For the text-containing cell, return its midpoint in (x, y) coordinate format. 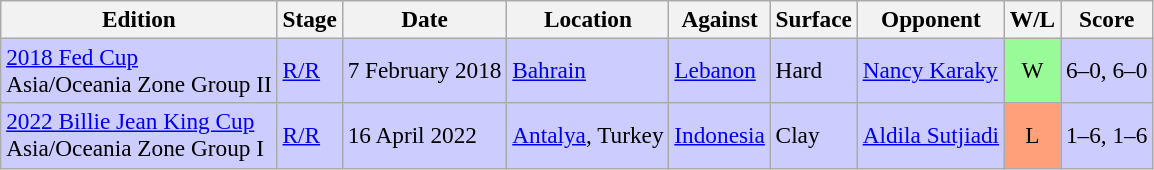
2022 Billie Jean King Cup Asia/Oceania Zone Group I (139, 136)
Clay (814, 136)
7 February 2018 (424, 70)
Bahrain (588, 70)
Aldila Sutjiadi (930, 136)
Hard (814, 70)
Edition (139, 19)
Opponent (930, 19)
Location (588, 19)
16 April 2022 (424, 136)
2018 Fed Cup Asia/Oceania Zone Group II (139, 70)
Nancy Karaky (930, 70)
1–6, 1–6 (1107, 136)
W (1032, 70)
Indonesia (720, 136)
W/L (1032, 19)
L (1032, 136)
Score (1107, 19)
Lebanon (720, 70)
Surface (814, 19)
Against (720, 19)
Date (424, 19)
Stage (310, 19)
Antalya, Turkey (588, 136)
6–0, 6–0 (1107, 70)
